Return the [X, Y] coordinate for the center point of the cell that contains the specified text.  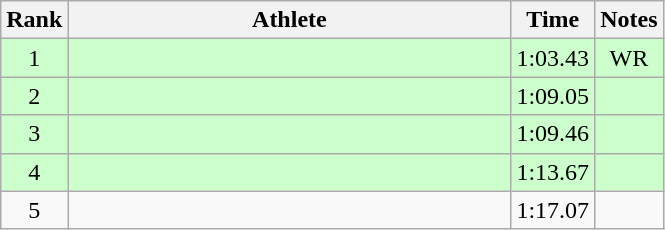
Notes [629, 20]
Rank [34, 20]
2 [34, 96]
3 [34, 134]
1:03.43 [553, 58]
1:17.07 [553, 210]
4 [34, 172]
Athlete [290, 20]
5 [34, 210]
1:09.46 [553, 134]
Time [553, 20]
WR [629, 58]
1:13.67 [553, 172]
1:09.05 [553, 96]
1 [34, 58]
